Provide the [X, Y] coordinate of the cell's center where the given text is located.  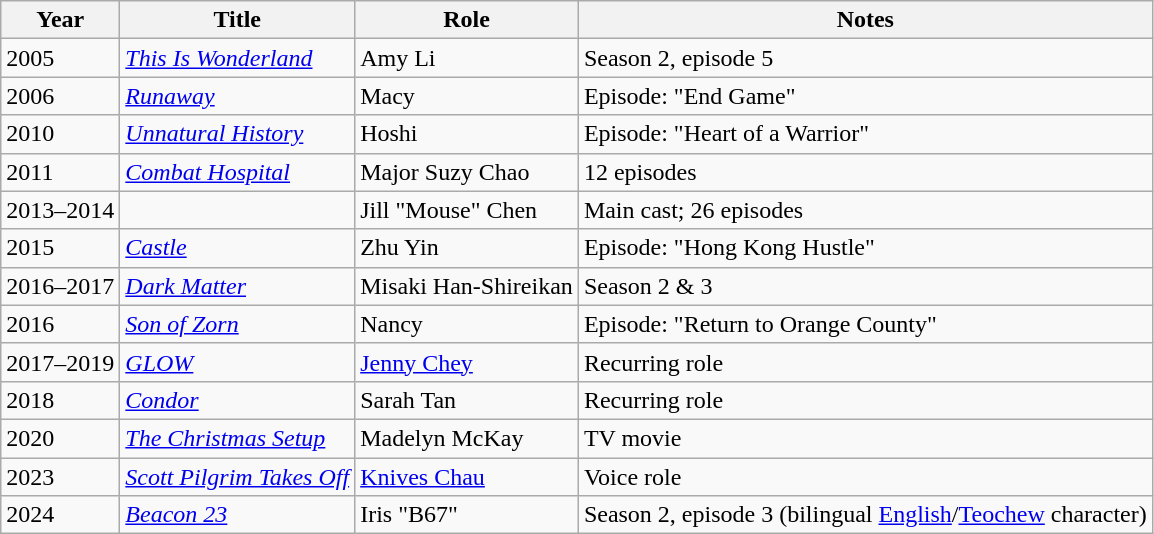
Episode: "Heart of a Warrior" [865, 134]
Runaway [238, 96]
This Is Wonderland [238, 58]
Episode: "Hong Kong Hustle" [865, 248]
Dark Matter [238, 286]
Year [60, 20]
Scott Pilgrim Takes Off [238, 477]
Notes [865, 20]
Combat Hospital [238, 172]
Son of Zorn [238, 324]
2023 [60, 477]
2017–2019 [60, 362]
2010 [60, 134]
Voice role [865, 477]
Misaki Han-Shireikan [467, 286]
2011 [60, 172]
Unnatural History [238, 134]
2024 [60, 515]
Zhu Yin [467, 248]
12 episodes [865, 172]
Sarah Tan [467, 400]
Amy Li [467, 58]
Nancy [467, 324]
2018 [60, 400]
Castle [238, 248]
2013–2014 [60, 210]
2006 [60, 96]
Season 2, episode 5 [865, 58]
Jill "Mouse" Chen [467, 210]
2015 [60, 248]
TV movie [865, 438]
Season 2, episode 3 (bilingual English/Teochew character) [865, 515]
Episode: "End Game" [865, 96]
Role [467, 20]
2016–2017 [60, 286]
2016 [60, 324]
The Christmas Setup [238, 438]
Macy [467, 96]
Knives Chau [467, 477]
Episode: "Return to Orange County" [865, 324]
Main cast; 26 episodes [865, 210]
Beacon 23 [238, 515]
Iris "B67" [467, 515]
2005 [60, 58]
Major Suzy Chao [467, 172]
GLOW [238, 362]
Title [238, 20]
Jenny Chey [467, 362]
Madelyn McKay [467, 438]
Hoshi [467, 134]
2020 [60, 438]
Condor [238, 400]
Season 2 & 3 [865, 286]
